Find where the given text appears and provide that cell's center as [X, Y] coordinate. 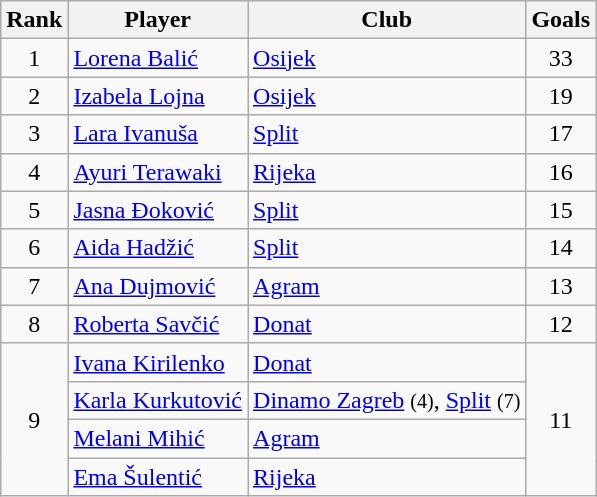
Rank [34, 20]
Ayuri Terawaki [158, 172]
6 [34, 248]
Ema Šulentić [158, 477]
Melani Mihić [158, 438]
5 [34, 210]
16 [561, 172]
11 [561, 419]
33 [561, 58]
3 [34, 134]
Karla Kurkutović [158, 400]
Dinamo Zagreb (4), Split (7) [387, 400]
Aida Hadžić [158, 248]
14 [561, 248]
2 [34, 96]
Izabela Lojna [158, 96]
Roberta Savčić [158, 324]
Ivana Kirilenko [158, 362]
4 [34, 172]
Goals [561, 20]
Player [158, 20]
Club [387, 20]
Ana Dujmović [158, 286]
17 [561, 134]
19 [561, 96]
9 [34, 419]
1 [34, 58]
7 [34, 286]
13 [561, 286]
8 [34, 324]
12 [561, 324]
Lorena Balić [158, 58]
Lara Ivanuša [158, 134]
15 [561, 210]
Jasna Đoković [158, 210]
